Locate the cell with the specified text and output its [X, Y] center coordinate. 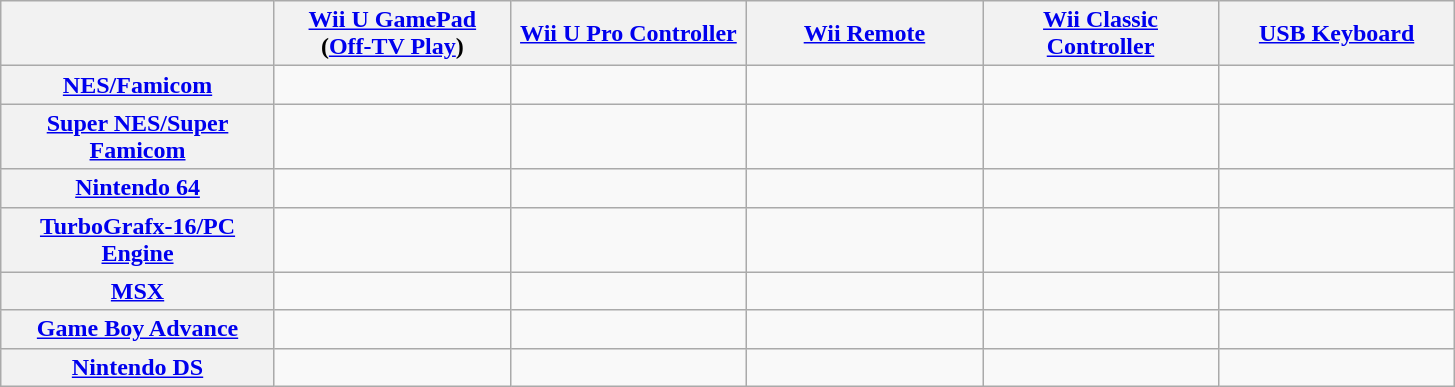
Super NES/Super Famicom [138, 136]
Wii Remote [864, 34]
Wii U Pro Controller [628, 34]
NES/Famicom [138, 85]
Wii Classic Controller [1100, 34]
Game Boy Advance [138, 329]
Nintendo 64 [138, 188]
Wii U GamePad(Off-TV Play) [392, 34]
TurboGrafx-16/PC Engine [138, 240]
USB Keyboard [1337, 34]
MSX [138, 291]
Nintendo DS [138, 367]
